Extract the [x, y] coordinate from the center of the cell holding the provided text.  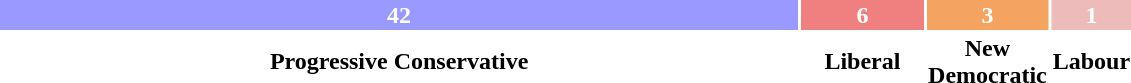
3 [988, 15]
42 [399, 15]
1 [1091, 15]
6 [862, 15]
